Determine the [x, y] coordinate at the center of the cell enclosing the given text.  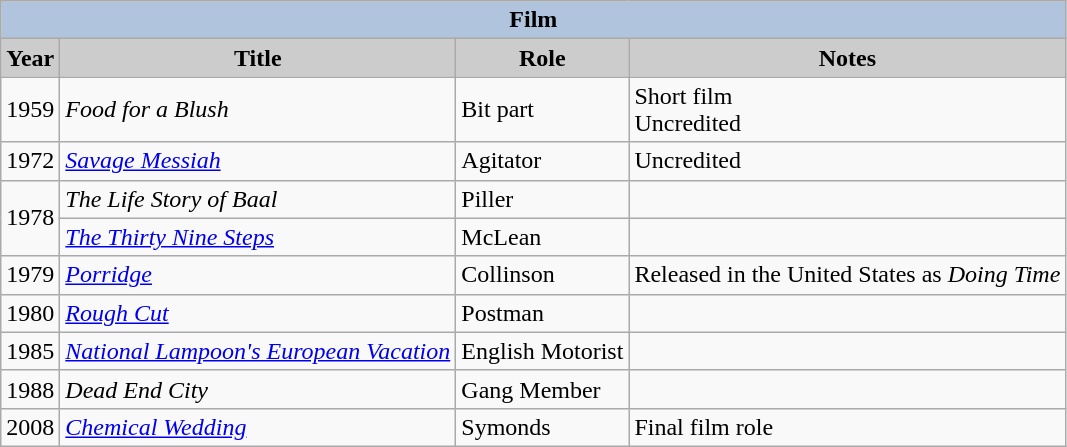
Final film role [848, 427]
Dead End City [258, 389]
Bit part [542, 110]
1988 [30, 389]
Uncredited [848, 161]
1959 [30, 110]
Role [542, 58]
Savage Messiah [258, 161]
Released in the United States as Doing Time [848, 275]
Film [534, 20]
Agitator [542, 161]
The Thirty Nine Steps [258, 237]
Postman [542, 313]
Porridge [258, 275]
Piller [542, 199]
Title [258, 58]
1985 [30, 351]
1978 [30, 218]
The Life Story of Baal [258, 199]
1979 [30, 275]
1972 [30, 161]
National Lampoon's European Vacation [258, 351]
1980 [30, 313]
Year [30, 58]
2008 [30, 427]
Gang Member [542, 389]
McLean [542, 237]
Rough Cut [258, 313]
Chemical Wedding [258, 427]
Notes [848, 58]
Short film Uncredited [848, 110]
English Motorist [542, 351]
Collinson [542, 275]
Food for a Blush [258, 110]
Symonds [542, 427]
